Scan for the cell matching the given text and deliver its (x, y) coordinate at center. 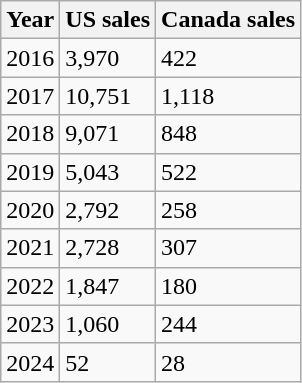
9,071 (108, 134)
US sales (108, 20)
258 (228, 210)
2,792 (108, 210)
52 (108, 362)
10,751 (108, 96)
848 (228, 134)
2023 (30, 324)
244 (228, 324)
2020 (30, 210)
180 (228, 286)
2,728 (108, 248)
1,118 (228, 96)
2021 (30, 248)
422 (228, 58)
2017 (30, 96)
3,970 (108, 58)
2022 (30, 286)
5,043 (108, 172)
522 (228, 172)
2016 (30, 58)
28 (228, 362)
2019 (30, 172)
1,060 (108, 324)
Canada sales (228, 20)
1,847 (108, 286)
307 (228, 248)
2018 (30, 134)
2024 (30, 362)
Year (30, 20)
